From the cell containing the given text, extract its center point as (x, y) coordinate. 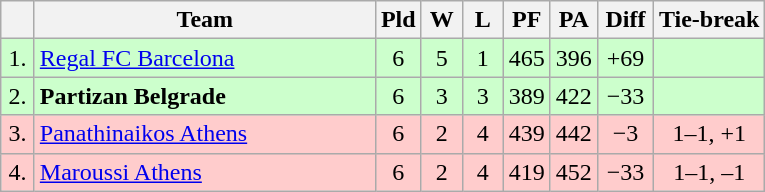
3. (18, 134)
Tie-break (709, 20)
L (482, 20)
419 (526, 172)
+69 (625, 58)
465 (526, 58)
PF (526, 20)
396 (574, 58)
Panathinaikos Athens (204, 134)
4. (18, 172)
1. (18, 58)
452 (574, 172)
422 (574, 96)
−3 (625, 134)
2. (18, 96)
439 (526, 134)
5 (442, 58)
1 (482, 58)
1–1, –1 (709, 172)
Regal FC Barcelona (204, 58)
Partizan Belgrade (204, 96)
Diff (625, 20)
1–1, +1 (709, 134)
PA (574, 20)
389 (526, 96)
442 (574, 134)
W (442, 20)
Team (204, 20)
Maroussi Athens (204, 172)
Pld (398, 20)
